Find where the given text appears and provide that cell's center as [X, Y] coordinate. 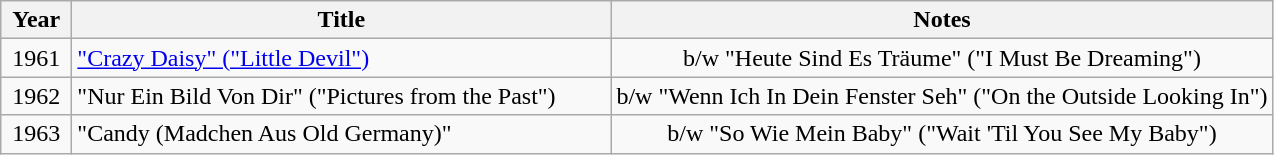
1962 [36, 96]
b/w "Heute Sind Es Träume" ("I Must Be Dreaming") [942, 58]
"Candy (Madchen Aus Old Germany)" [342, 134]
b/w "Wenn Ich In Dein Fenster Seh" ("On the Outside Looking In") [942, 96]
b/w "So Wie Mein Baby" ("Wait 'Til You See My Baby") [942, 134]
Notes [942, 20]
"Crazy Daisy" ("Little Devil") [342, 58]
1963 [36, 134]
Title [342, 20]
1961 [36, 58]
"Nur Ein Bild Von Dir" ("Pictures from the Past") [342, 96]
Year [36, 20]
